Determine the (X, Y) coordinate at the center of the cell enclosing the given text.  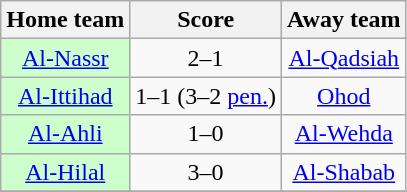
Score (206, 20)
Al-Qadsiah (344, 58)
1–1 (3–2 pen.) (206, 96)
Al-Nassr (66, 58)
Al-Wehda (344, 134)
2–1 (206, 58)
Al-Shabab (344, 172)
Al-Hilal (66, 172)
1–0 (206, 134)
3–0 (206, 172)
Home team (66, 20)
Al-Ahli (66, 134)
Al-Ittihad (66, 96)
Ohod (344, 96)
Away team (344, 20)
